For the text-containing cell, return its midpoint in [X, Y] coordinate format. 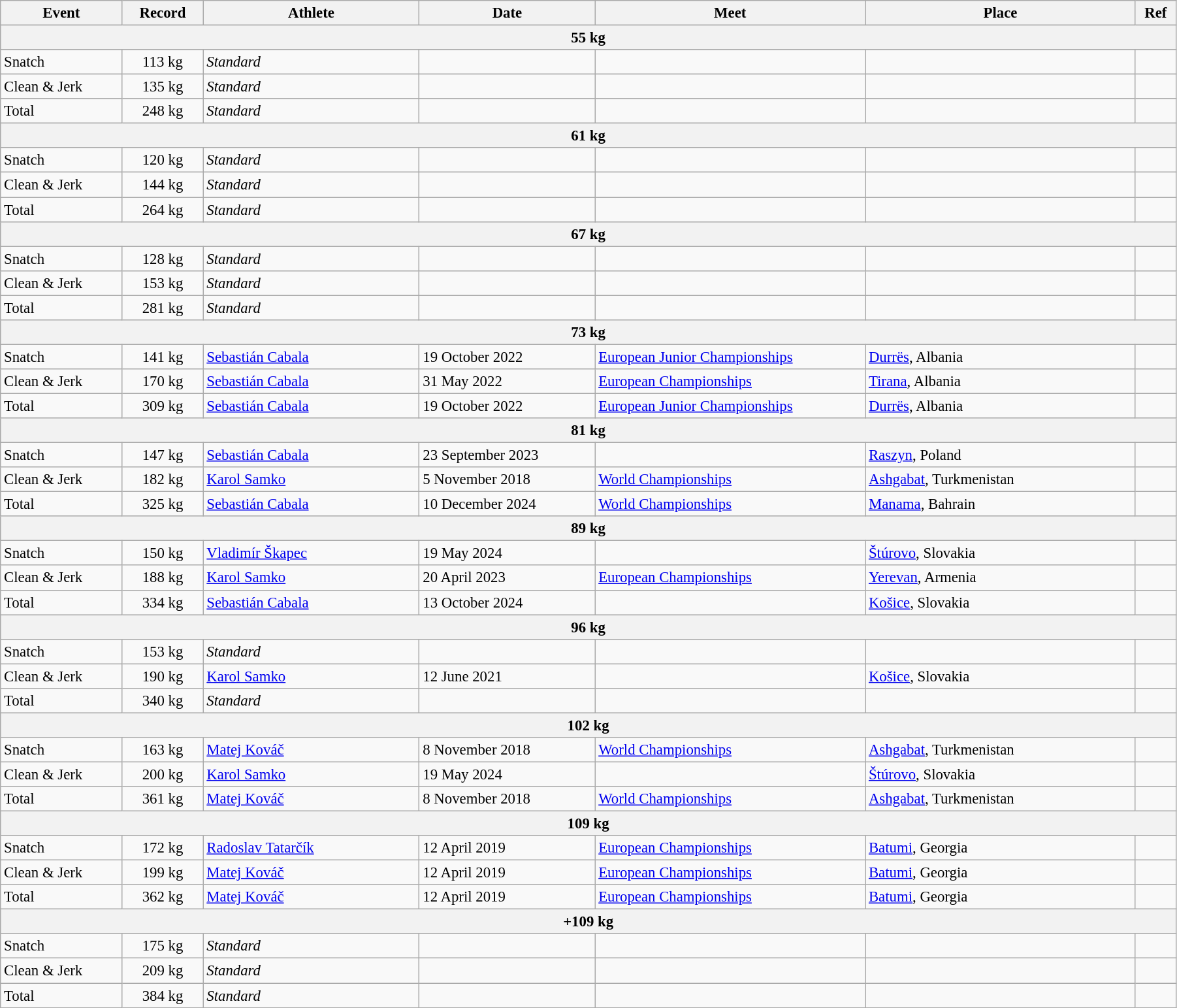
61 kg [588, 136]
362 kg [163, 897]
144 kg [163, 185]
81 kg [588, 431]
Manama, Bahrain [1001, 504]
Yerevan, Armenia [1001, 578]
334 kg [163, 602]
175 kg [163, 947]
89 kg [588, 528]
Athlete [311, 13]
209 kg [163, 971]
Place [1001, 13]
20 April 2023 [507, 578]
120 kg [163, 160]
Date [507, 13]
12 June 2021 [507, 676]
163 kg [163, 750]
109 kg [588, 824]
135 kg [163, 87]
309 kg [163, 406]
141 kg [163, 357]
190 kg [163, 676]
Vladimír Škapec [311, 553]
172 kg [163, 848]
23 September 2023 [507, 455]
200 kg [163, 774]
67 kg [588, 234]
264 kg [163, 210]
248 kg [163, 111]
102 kg [588, 725]
361 kg [163, 799]
Ref [1155, 13]
Meet [730, 13]
Event [61, 13]
Raszyn, Poland [1001, 455]
Tirana, Albania [1001, 382]
128 kg [163, 259]
55 kg [588, 38]
Radoslav Tatarčík [311, 848]
5 November 2018 [507, 480]
188 kg [163, 578]
Record [163, 13]
147 kg [163, 455]
13 October 2024 [507, 602]
182 kg [163, 480]
96 kg [588, 627]
281 kg [163, 308]
150 kg [163, 553]
384 kg [163, 996]
10 December 2024 [507, 504]
113 kg [163, 62]
199 kg [163, 873]
170 kg [163, 382]
340 kg [163, 701]
31 May 2022 [507, 382]
+109 kg [588, 922]
325 kg [163, 504]
73 kg [588, 333]
